Output the [X, Y] coordinate of the center of the cell containing the given text.  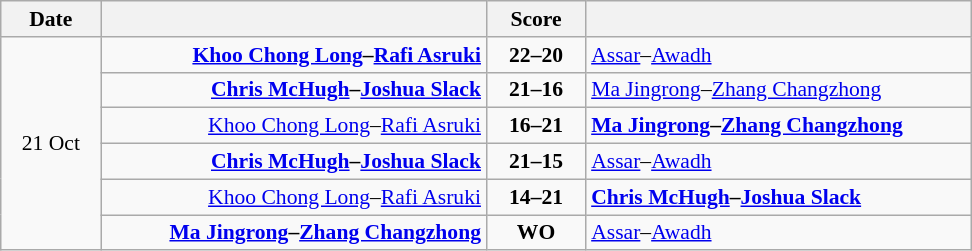
WO [536, 233]
14–21 [536, 197]
16–21 [536, 126]
21 Oct [51, 144]
21–15 [536, 162]
22–20 [536, 55]
21–16 [536, 90]
Date [51, 19]
Score [536, 19]
